Capture the cell that displays the provided text and extract its [x, y] central coordinate. 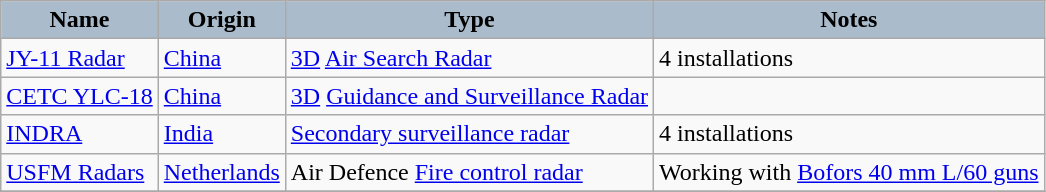
Air Defence Fire control radar [469, 172]
Notes [849, 20]
CETC YLC-18 [80, 96]
3D Guidance and Surveillance Radar [469, 96]
Origin [222, 20]
INDRA [80, 134]
JY-11 Radar [80, 58]
USFM Radars [80, 172]
Secondary surveillance radar [469, 134]
India [222, 134]
Working with Bofors 40 mm L/60 guns [849, 172]
Type [469, 20]
Netherlands [222, 172]
3D Air Search Radar [469, 58]
Name [80, 20]
